Return the [x, y] coordinate for the center point of the cell that contains the specified text.  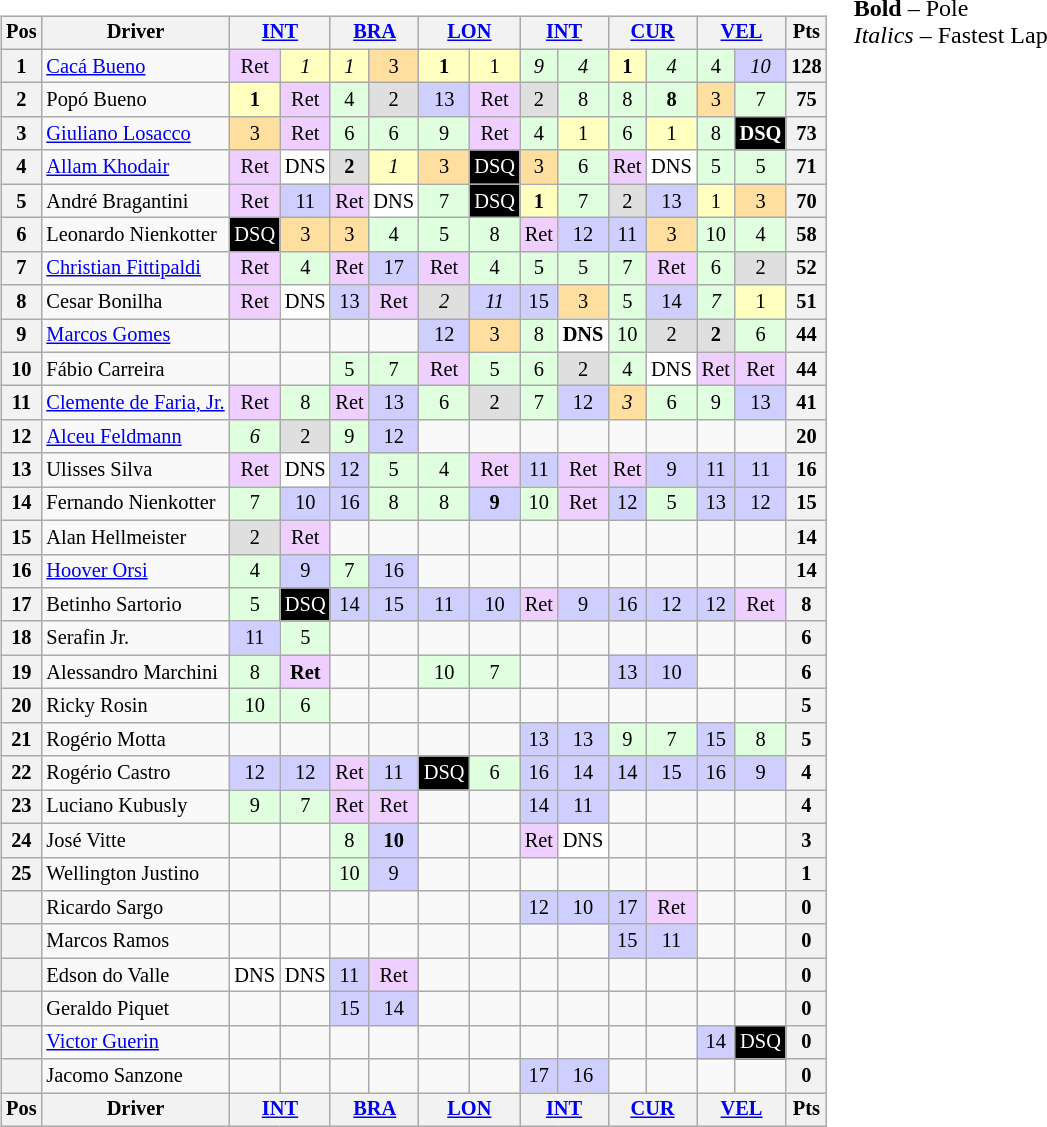
Popó Bueno [135, 100]
Giuliano Losacco [135, 134]
22 [21, 773]
Allam Khodair [135, 167]
21 [21, 739]
Leonardo Nienkotter [135, 235]
52 [806, 268]
41 [806, 403]
19 [21, 672]
Alceu Feldmann [135, 437]
71 [806, 167]
70 [806, 201]
Rogério Motta [135, 739]
Cesar Bonilha [135, 302]
73 [806, 134]
Victor Guerin [135, 1042]
Betinho Sartorio [135, 605]
Ricardo Sargo [135, 908]
Rogério Castro [135, 773]
Marcos Ramos [135, 941]
Wellington Justino [135, 874]
128 [806, 66]
Luciano Kubusly [135, 807]
Ulisses Silva [135, 470]
25 [21, 874]
24 [21, 840]
Clemente de Faria, Jr. [135, 403]
Serafin Jr. [135, 638]
Cacá Bueno [135, 66]
Christian Fittipaldi [135, 268]
23 [21, 807]
Alan Hellmeister [135, 537]
75 [806, 100]
18 [21, 638]
Jacomo Sanzone [135, 1076]
Alessandro Marchini [135, 672]
Hoover Orsi [135, 571]
Marcos Gomes [135, 336]
Fábio Carreira [135, 369]
André Bragantini [135, 201]
Ricky Rosin [135, 706]
Fernando Nienkotter [135, 504]
Edson do Valle [135, 975]
58 [806, 235]
51 [806, 302]
Geraldo Piquet [135, 1009]
José Vitte [135, 840]
